Locate the cell with the specified text and output its (x, y) center coordinate. 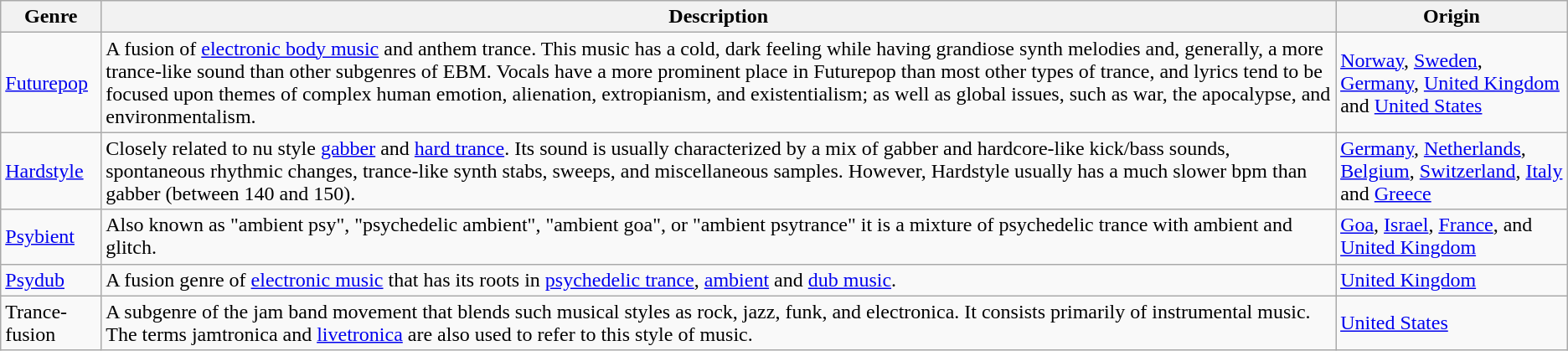
Germany, Netherlands, Belgium, Switzerland, Italy and Greece (1452, 171)
Genre (51, 17)
Description (719, 17)
Origin (1452, 17)
United States (1452, 323)
Trance-fusion (51, 323)
A fusion genre of electronic music that has its roots in psychedelic trance, ambient and dub music. (719, 280)
Psydub (51, 280)
Hardstyle (51, 171)
Goa, Israel, France, and United Kingdom (1452, 236)
Futurepop (51, 82)
Norway, Sweden, Germany, United Kingdom and United States (1452, 82)
Psybient (51, 236)
United Kingdom (1452, 280)
